Pinpoint the cell where the given text exists, returning its (X, Y) midpoint coordinate. 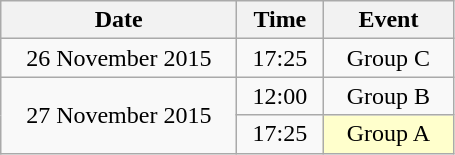
12:00 (280, 96)
Group B (388, 96)
Time (280, 20)
26 November 2015 (119, 58)
Event (388, 20)
Group C (388, 58)
Date (119, 20)
Group A (388, 134)
27 November 2015 (119, 115)
